Locate the cell with the specified text and output its (x, y) center coordinate. 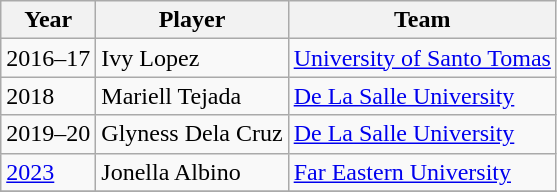
Far Eastern University (422, 172)
Jonella Albino (192, 172)
Team (422, 20)
Mariell Tejada (192, 96)
University of Santo Tomas (422, 58)
2016–17 (48, 58)
2019–20 (48, 134)
Player (192, 20)
Ivy Lopez (192, 58)
2023 (48, 172)
Year (48, 20)
2018 (48, 96)
Glyness Dela Cruz (192, 134)
